Identify which cell holds the provided text, then report its [x, y] central coordinate. 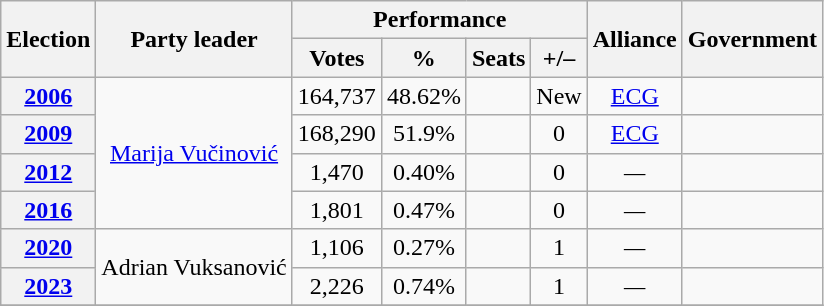
Performance [440, 20]
2009 [48, 134]
164,737 [336, 96]
+/– [559, 58]
0.47% [424, 210]
2020 [48, 248]
2012 [48, 172]
% [424, 58]
0.40% [424, 172]
1,801 [336, 210]
Election [48, 39]
168,290 [336, 134]
0.27% [424, 248]
2023 [48, 286]
Alliance [634, 39]
New [559, 96]
2006 [48, 96]
51.9% [424, 134]
0.74% [424, 286]
1,106 [336, 248]
48.62% [424, 96]
2,226 [336, 286]
Marija Vučinović [194, 153]
Seats [498, 58]
Party leader [194, 39]
1,470 [336, 172]
Votes [336, 58]
2016 [48, 210]
Adrian Vuksanović [194, 267]
Government [752, 39]
